Locate the cell with the specified text and output its (X, Y) center coordinate. 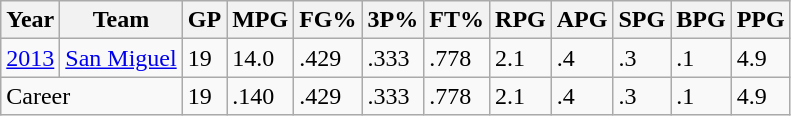
FT% (457, 20)
Year (30, 20)
3P% (393, 20)
Team (121, 20)
MPG (260, 20)
Career (92, 96)
BPG (701, 20)
GP (204, 20)
PPG (760, 20)
RPG (521, 20)
FG% (328, 20)
SPG (642, 20)
APG (582, 20)
2013 (30, 58)
San Miguel (121, 58)
14.0 (260, 58)
.140 (260, 96)
